Pinpoint the cell where the given text exists, returning its (x, y) midpoint coordinate. 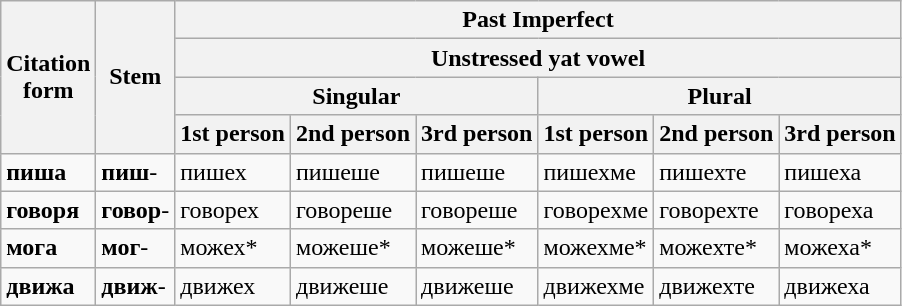
можеха* (840, 248)
говорехте (716, 210)
можех* (233, 248)
мог- (136, 248)
говореха (840, 210)
Citationform (48, 77)
Unstressed yat vowel (538, 58)
пишехме (596, 172)
говор- (136, 210)
Stem (136, 77)
Singular (356, 96)
говоря (48, 210)
можехме* (596, 248)
пишех (233, 172)
говорех (233, 210)
движеха (840, 286)
движех (233, 286)
Plural (720, 96)
пишеха (840, 172)
пиша (48, 172)
мога (48, 248)
движехме (596, 286)
движа (48, 286)
движехте (716, 286)
движ- (136, 286)
можехте* (716, 248)
пиш- (136, 172)
говорехме (596, 210)
пишехте (716, 172)
Past Imperfect (538, 20)
